Scan for the cell matching the given text and deliver its (X, Y) coordinate at center. 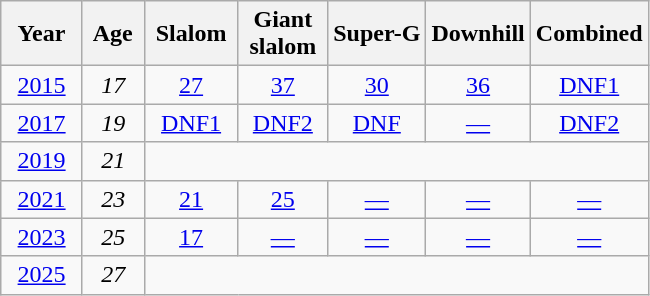
DNF (377, 123)
2015 (42, 85)
Age (113, 34)
37 (283, 85)
Downhill (478, 34)
Giant slalom (283, 34)
36 (478, 85)
2019 (42, 161)
Slalom (191, 34)
2021 (42, 199)
23 (113, 199)
19 (113, 123)
30 (377, 85)
Year (42, 34)
2025 (42, 275)
2023 (42, 237)
Combined (589, 34)
Super-G (377, 34)
2017 (42, 123)
